Capture the cell that displays the provided text and extract its [x, y] central coordinate. 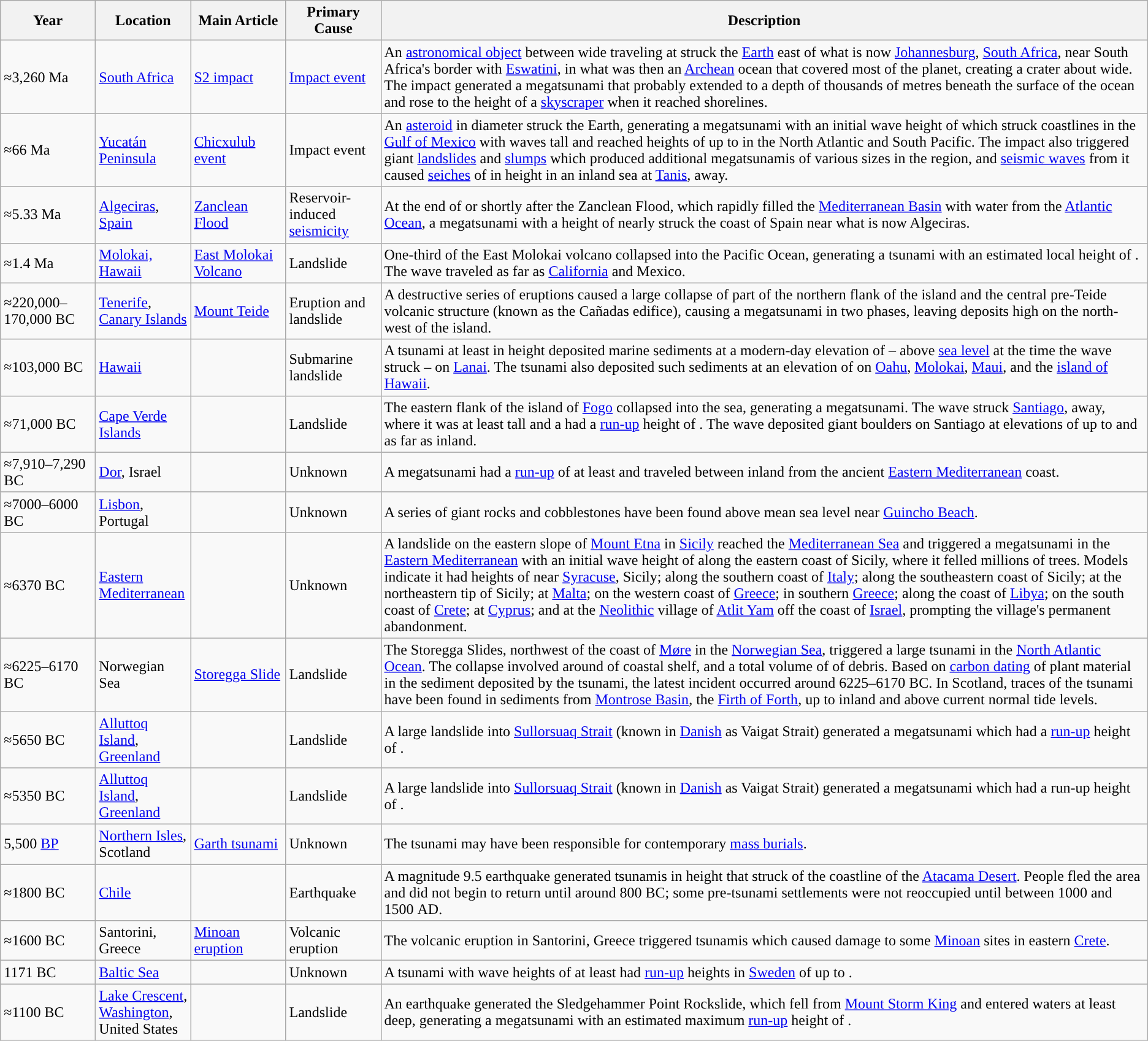
Storegga Slide [238, 675]
S2 impact [238, 77]
≈6370 BC [48, 585]
Baltic Sea [143, 972]
Hawaii [143, 367]
≈5.33 Ma [48, 215]
1171 BC [48, 972]
Main Article [238, 21]
Tenerife, Canary Islands [143, 311]
The volcanic eruption in Santorini, Greece triggered tsunamis which caused damage to some Minoan sites in eastern Crete. [764, 941]
Garth tsunami [238, 844]
Eruption and landslide [334, 311]
East Molokai Volcano [238, 263]
5,500 BP [48, 844]
A megatsunami had a run-up of at least and traveled between inland from the ancient Eastern Mediterranean coast. [764, 472]
Lisbon, Portugal [143, 512]
Lake Crescent, Washington, United States [143, 1012]
Molokai, Hawaii [143, 263]
Yucatán Peninsula [143, 150]
Chile [143, 893]
Chicxulub event [238, 150]
≈5350 BC [48, 796]
Santorini, Greece [143, 941]
Description [764, 21]
A tsunami with wave heights of at least had run-up heights in Sweden of up to . [764, 972]
Dor, Israel [143, 472]
≈7,910–7,290 BC [48, 472]
Northern Isles, Scotland [143, 844]
Reservoir-induced seismicity [334, 215]
The tsunami may have been responsible for contemporary mass burials. [764, 844]
South Africa [143, 77]
≈71,000 BC [48, 424]
A series of giant rocks and cobblestones have been found above mean sea level near Guincho Beach. [764, 512]
Primary Cause [334, 21]
≈1800 BC [48, 893]
Eastern Mediterranean [143, 585]
Location [143, 21]
≈103,000 BC [48, 367]
≈1100 BC [48, 1012]
≈1.4 Ma [48, 263]
Zanclean Flood [238, 215]
≈220,000–170,000 BC [48, 311]
Cape Verde Islands [143, 424]
Submarine landslide [334, 367]
≈1600 BC [48, 941]
≈66 Ma [48, 150]
Norwegian Sea [143, 675]
≈6225–6170 BC [48, 675]
Volcanic eruption [334, 941]
≈7000–6000 BC [48, 512]
Mount Teide [238, 311]
Minoan eruption [238, 941]
≈3,260 Ma [48, 77]
Algeciras, Spain [143, 215]
≈5650 BC [48, 740]
Year [48, 21]
Earthquake [334, 893]
